Identify which cell holds the provided text, then report its (x, y) central coordinate. 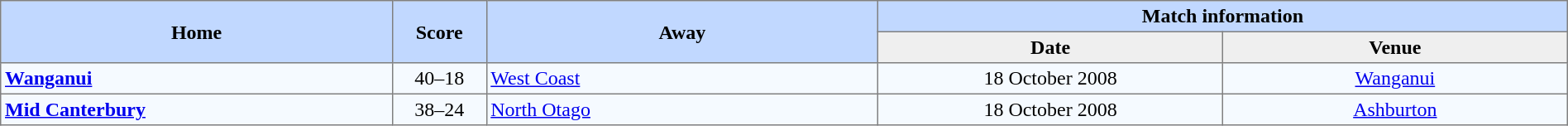
North Otago (682, 109)
Match information (1223, 17)
West Coast (682, 79)
Score (439, 31)
Date (1050, 47)
Away (682, 31)
40–18 (439, 79)
Home (197, 31)
Venue (1394, 47)
Mid Canterbury (197, 109)
38–24 (439, 109)
Ashburton (1394, 109)
